Search for the cell housing the specified text and yield its [x, y] center coordinate. 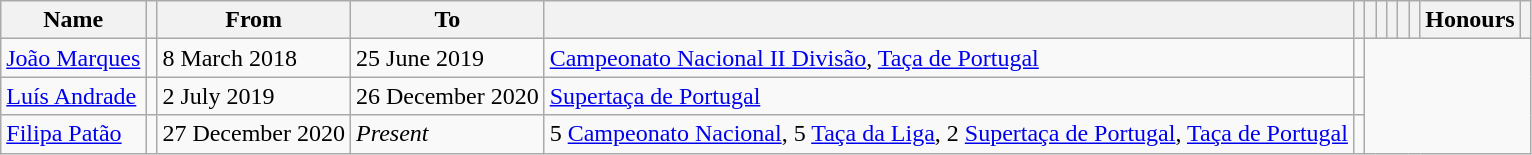
26 December 2020 [448, 96]
To [448, 20]
27 December 2020 [254, 134]
25 June 2019 [448, 58]
Name [74, 20]
Present [448, 134]
João Marques [74, 58]
Luís Andrade [74, 96]
2 July 2019 [254, 96]
From [254, 20]
Filipa Patão [74, 134]
Campeonato Nacional II Divisão, Taça de Portugal [948, 58]
Supertaça de Portugal [948, 96]
5 Campeonato Nacional, 5 Taça da Liga, 2 Supertaça de Portugal, Taça de Portugal [948, 134]
8 March 2018 [254, 58]
Honours [1470, 20]
